Return the (X, Y) coordinate for the center point of the cell that contains the specified text.  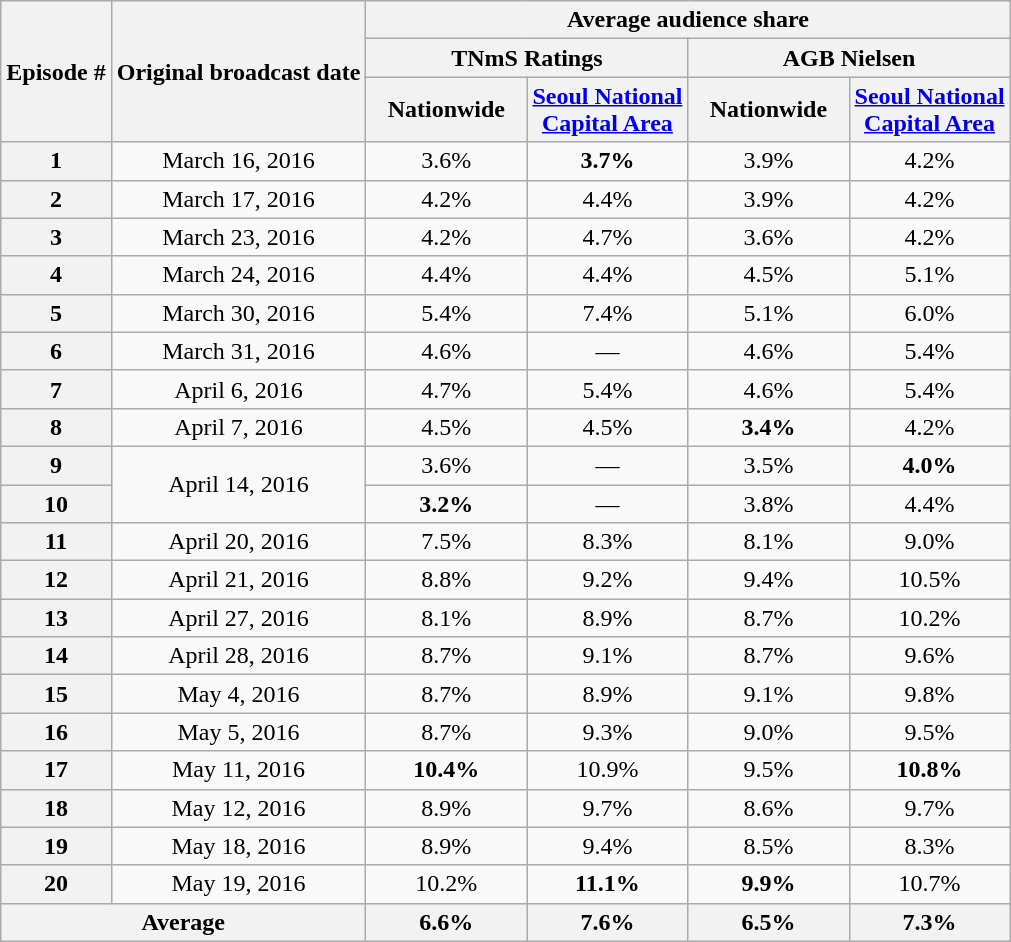
March 30, 2016 (238, 313)
7 (56, 389)
11 (56, 542)
May 11, 2016 (238, 770)
May 18, 2016 (238, 846)
Average audience share (688, 20)
6.6% (446, 922)
May 4, 2016 (238, 694)
3 (56, 237)
10.8% (930, 770)
7.5% (446, 542)
10.9% (608, 770)
1 (56, 161)
Original broadcast date (238, 72)
7.4% (608, 313)
3.4% (768, 427)
7.6% (608, 922)
10.7% (930, 884)
March 31, 2016 (238, 351)
13 (56, 618)
6.0% (930, 313)
16 (56, 732)
9.8% (930, 694)
17 (56, 770)
8.5% (768, 846)
8.6% (768, 808)
6.5% (768, 922)
April 7, 2016 (238, 427)
10.4% (446, 770)
2 (56, 199)
9.2% (608, 580)
8.8% (446, 580)
April 6, 2016 (238, 389)
May 19, 2016 (238, 884)
April 28, 2016 (238, 656)
18 (56, 808)
April 21, 2016 (238, 580)
April 20, 2016 (238, 542)
Episode # (56, 72)
8 (56, 427)
9.9% (768, 884)
12 (56, 580)
April 14, 2016 (238, 484)
3.2% (446, 503)
4.0% (930, 465)
March 16, 2016 (238, 161)
March 17, 2016 (238, 199)
3.5% (768, 465)
11.1% (608, 884)
7.3% (930, 922)
6 (56, 351)
Average (184, 922)
March 23, 2016 (238, 237)
3.8% (768, 503)
20 (56, 884)
May 5, 2016 (238, 732)
9.6% (930, 656)
March 24, 2016 (238, 275)
April 27, 2016 (238, 618)
15 (56, 694)
10.5% (930, 580)
3.7% (608, 161)
TNmS Ratings (527, 58)
19 (56, 846)
9.3% (608, 732)
AGB Nielsen (849, 58)
4 (56, 275)
14 (56, 656)
10 (56, 503)
9 (56, 465)
5 (56, 313)
May 12, 2016 (238, 808)
